Provide the [X, Y] coordinate of the cell's center where the given text is located.  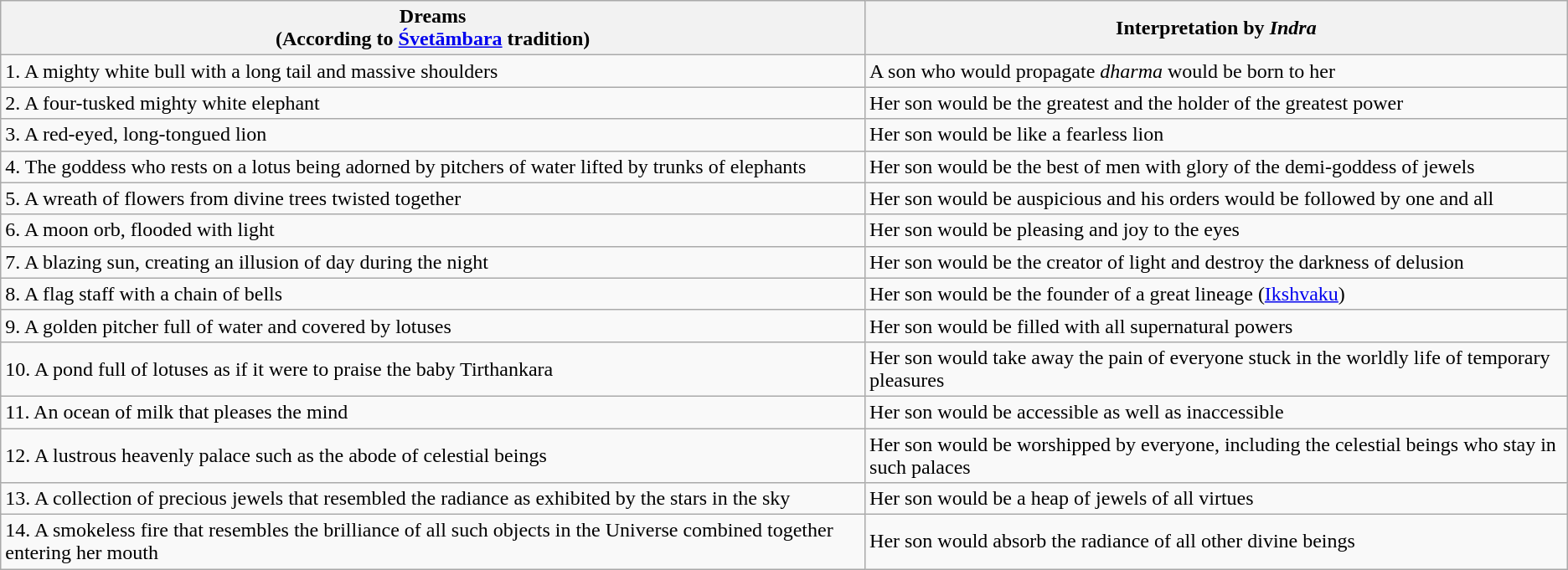
5. A wreath of flowers from divine trees twisted together [433, 198]
11. An ocean of milk that pleases the mind [433, 412]
4. The goddess who rests on a lotus being adorned by pitchers of water lifted by trunks of elephants [433, 167]
Her son would be pleasing and joy to the eyes [1216, 230]
Dreams(According to Śvetāmbara tradition) [433, 28]
8. A flag staff with a chain of bells [433, 294]
9. A golden pitcher full of water and covered by lotuses [433, 326]
Her son would be the founder of a great lineage (Ikshvaku) [1216, 294]
Her son would be the creator of light and destroy the darkness of delusion [1216, 262]
14. A smokeless fire that resembles the brilliance of all such objects in the Universe combined together entering her mouth [433, 542]
Her son would be a heap of jewels of all virtues [1216, 499]
Her son would be the best of men with glory of the demi-goddess of jewels [1216, 167]
Her son would be the greatest and the holder of the greatest power [1216, 103]
Her son would be filled with all supernatural powers [1216, 326]
Her son would be accessible as well as inaccessible [1216, 412]
13. A collection of precious jewels that resembled the radiance as exhibited by the stars in the sky [433, 499]
1. A mighty white bull with a long tail and massive shoulders [433, 71]
Her son would absorb the radiance of all other divine beings [1216, 542]
Her son would be worshipped by everyone, including the celestial beings who stay in such palaces [1216, 455]
Interpretation by Indra [1216, 28]
A son who would propagate dharma would be born to her [1216, 71]
7. A blazing sun, creating an illusion of day during the night [433, 262]
2. A four-tusked mighty white elephant [433, 103]
Her son would be auspicious and his orders would be followed by one and all [1216, 198]
Her son would be like a fearless lion [1216, 135]
3. A red-eyed, long-tongued lion [433, 135]
12. A lustrous heavenly palace such as the abode of celestial beings [433, 455]
Her son would take away the pain of everyone stuck in the worldly life of temporary pleasures [1216, 368]
10. A pond full of lotuses as if it were to praise the baby Tirthankara [433, 368]
6. A moon orb, flooded with light [433, 230]
